Search for the cell housing the specified text and yield its [x, y] center coordinate. 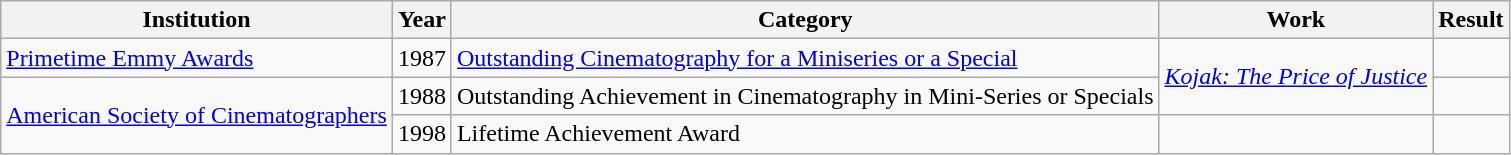
Outstanding Achievement in Cinematography in Mini-Series or Specials [805, 96]
Lifetime Achievement Award [805, 134]
Primetime Emmy Awards [197, 58]
1987 [422, 58]
Work [1296, 20]
Category [805, 20]
Outstanding Cinematography for a Miniseries or a Special [805, 58]
Kojak: The Price of Justice [1296, 77]
American Society of Cinematographers [197, 115]
Year [422, 20]
Result [1471, 20]
Institution [197, 20]
1998 [422, 134]
1988 [422, 96]
